Extract the [X, Y] coordinate from the center of the cell holding the provided text.  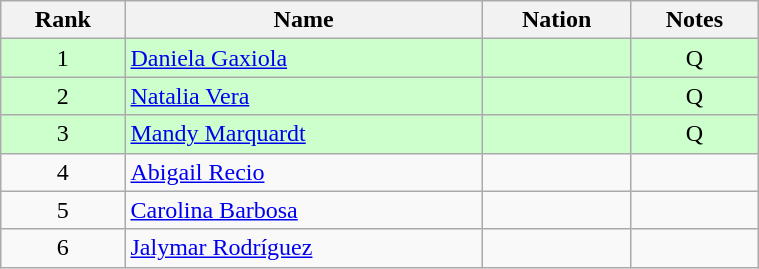
Rank [63, 20]
Natalia Vera [304, 96]
4 [63, 172]
Mandy Marquardt [304, 134]
Daniela Gaxiola [304, 58]
6 [63, 248]
Notes [694, 20]
Abigail Recio [304, 172]
Jalymar Rodríguez [304, 248]
5 [63, 210]
1 [63, 58]
2 [63, 96]
Name [304, 20]
Nation [556, 20]
Carolina Barbosa [304, 210]
3 [63, 134]
